Extract the [X, Y] coordinate from the center of the cell holding the provided text.  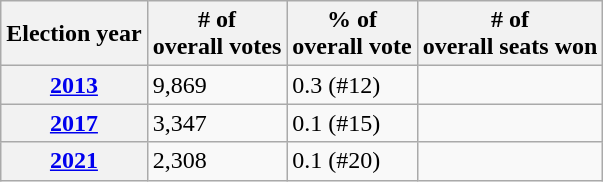
9,869 [217, 85]
2,308 [217, 161]
2013 [74, 85]
Election year [74, 34]
0.1 (#15) [352, 123]
2017 [74, 123]
# ofoverall votes [217, 34]
2021 [74, 161]
3,347 [217, 123]
0.1 (#20) [352, 161]
# ofoverall seats won [510, 34]
0.3 (#12) [352, 85]
% ofoverall vote [352, 34]
